Extract the [x, y] coordinate from the center of the cell holding the provided text.  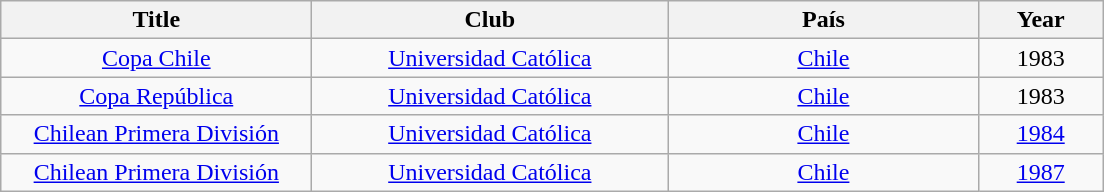
Club [490, 20]
Title [156, 20]
Year [1041, 20]
1987 [1041, 172]
1984 [1041, 134]
País [824, 20]
Copa Chile [156, 58]
Copa República [156, 96]
